Identify which cell holds the provided text, then report its [x, y] central coordinate. 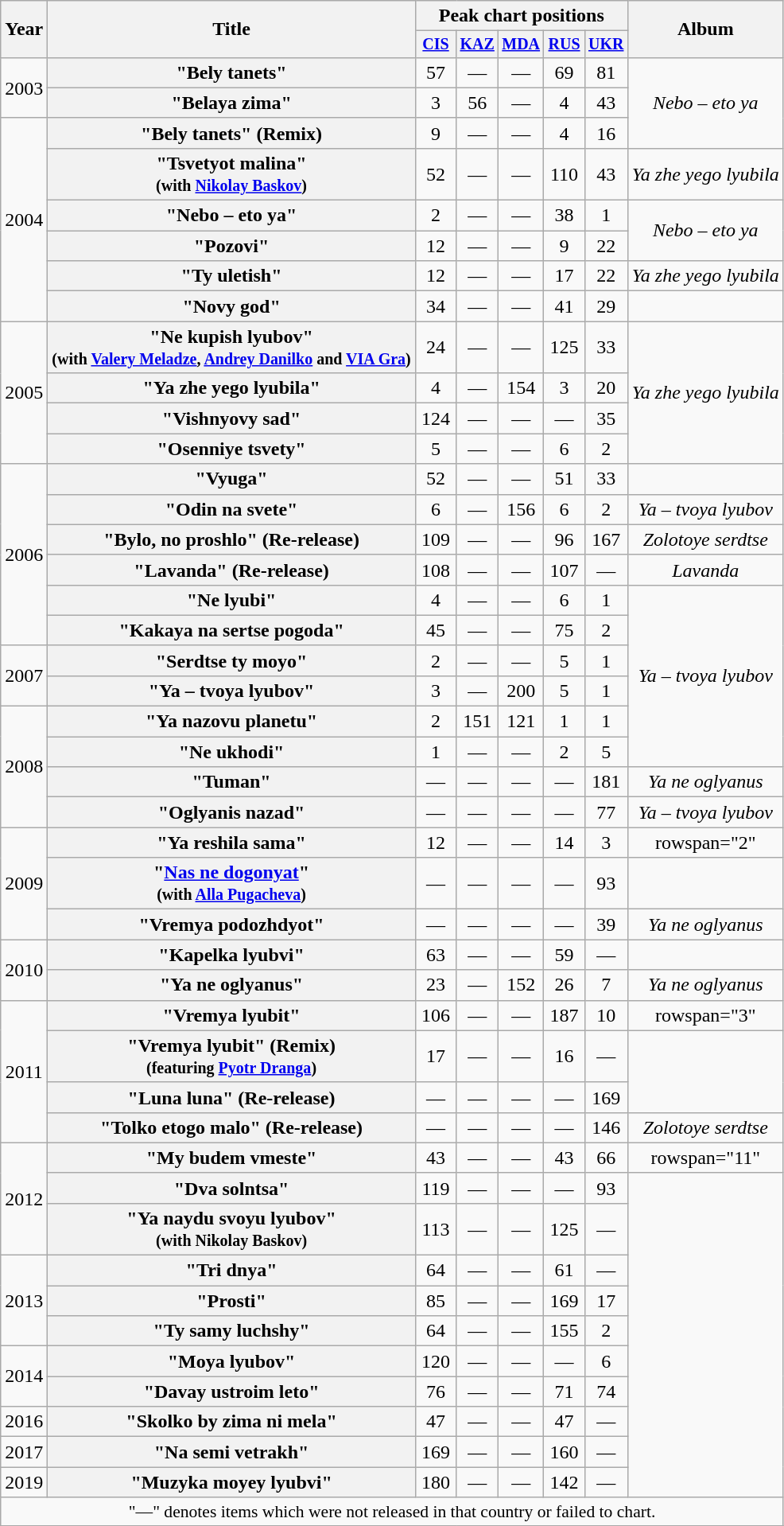
85 [436, 1301]
107 [565, 570]
160 [565, 1452]
"Kakaya na sertse pogoda" [231, 630]
187 [565, 1015]
142 [565, 1482]
CIS [436, 45]
"Ya ne oglyanus" [231, 985]
7 [606, 985]
"Luna luna" (Re-release) [231, 1097]
124 [436, 418]
156 [522, 509]
Lavanda [705, 570]
110 [565, 173]
57 [436, 72]
"Prosti" [231, 1301]
"Tri dnya" [231, 1271]
"Skolko by zima ni mela" [231, 1422]
Peak chart positions [522, 16]
2010 [24, 970]
"Ya – tvoya lyubov" [231, 691]
106 [436, 1015]
Album [705, 29]
35 [606, 418]
"Muzyka moyey lyubvi" [231, 1482]
39 [606, 925]
109 [436, 539]
2006 [24, 555]
23 [436, 985]
"Osenniye tsvety" [231, 449]
167 [606, 539]
2003 [24, 88]
"Ya nazovu planetu" [231, 722]
66 [606, 1158]
"Ty uletish" [231, 276]
200 [522, 691]
"Ya zhe yego lyubila" [231, 388]
"—" denotes items which were not released in that country or failed to chart. [393, 1512]
77 [606, 812]
2012 [24, 1198]
"Tuman" [231, 782]
"Bylo, no proshlo" (Re-release) [231, 539]
151 [477, 722]
24 [436, 347]
Title [231, 29]
"My budem vmeste" [231, 1158]
120 [436, 1361]
154 [522, 388]
119 [436, 1188]
76 [436, 1392]
"Ya reshila sama" [231, 843]
26 [565, 985]
"Novy god" [231, 306]
56 [477, 103]
14 [565, 843]
61 [565, 1271]
2014 [24, 1376]
108 [436, 570]
2007 [24, 675]
2011 [24, 1071]
2008 [24, 767]
"Nas ne dogonyat" (with Alla Pugacheva) [231, 883]
74 [606, 1392]
KAZ [477, 45]
rowspan="2" [705, 843]
155 [565, 1331]
"Vyuga" [231, 479]
"Vishnyovy sad" [231, 418]
"Lavanda" (Re-release) [231, 570]
"Ne ukhodi" [231, 752]
41 [565, 306]
rowspan="3" [705, 1015]
"Moya lyubov" [231, 1361]
146 [606, 1127]
34 [436, 306]
"Ty samy luchshy" [231, 1331]
96 [565, 539]
"Pozovi" [231, 246]
"Ne lyubi" [231, 600]
81 [606, 72]
"Davay ustroim leto" [231, 1392]
"Ya naydu svoyu lyubov" (with Nikolay Baskov) [231, 1228]
2009 [24, 883]
"Nebo – eto ya" [231, 216]
UKR [606, 45]
45 [436, 630]
59 [565, 955]
"Serdtse ty moyo" [231, 660]
"Vremya lyubit" [231, 1015]
rowspan="11" [705, 1158]
"Na semi vetrakh" [231, 1452]
"Bely tanets" (Remix) [231, 133]
38 [565, 216]
152 [522, 985]
"Tolko etogo malo" (Re-release) [231, 1127]
2013 [24, 1301]
"Ne kupish lyubov" (with Valery Meladze, Andrey Danilko and VIA Gra) [231, 347]
2017 [24, 1452]
20 [606, 388]
Year [24, 29]
2004 [24, 220]
MDA [522, 45]
"Belaya zima" [231, 103]
2005 [24, 393]
"Oglyanis nazad" [231, 812]
69 [565, 72]
2016 [24, 1422]
121 [522, 722]
180 [436, 1482]
71 [565, 1392]
75 [565, 630]
"Bely tanets" [231, 72]
29 [606, 306]
113 [436, 1228]
2019 [24, 1482]
10 [606, 1015]
"Dva solntsa" [231, 1188]
63 [436, 955]
"Kapelka lyubvi" [231, 955]
"Odin na svete" [231, 509]
RUS [565, 45]
51 [565, 479]
"Vremya podozhdyot" [231, 925]
"Vremya lyubit" (Remix) (featuring Pyotr Dranga) [231, 1057]
"Tsvetyot malina" (with Nikolay Baskov) [231, 173]
181 [606, 782]
